Return (x, y) of the center of cell containing provided text 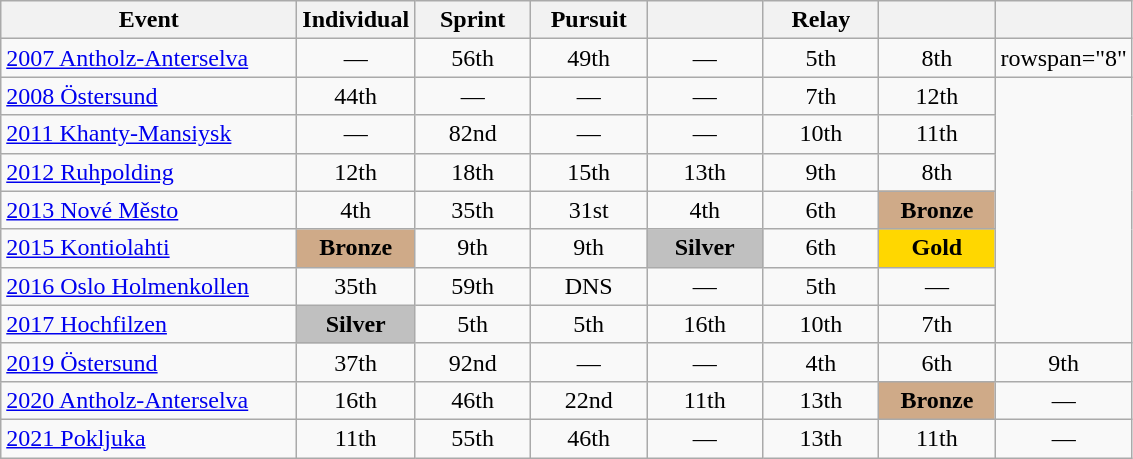
56th (473, 58)
2013 Nové Město (149, 210)
37th (356, 362)
2015 Kontiolahti (149, 248)
Sprint (473, 20)
18th (473, 172)
Relay (821, 20)
Gold (937, 248)
2012 Ruhpolding (149, 172)
Event (149, 20)
31st (589, 210)
82nd (473, 134)
2016 Oslo Holmenkollen (149, 286)
55th (473, 438)
22nd (589, 400)
15th (589, 172)
Pursuit (589, 20)
2011 Khanty-Mansiysk (149, 134)
2007 Antholz-Anterselva (149, 58)
92nd (473, 362)
2017 Hochfilzen (149, 324)
rowspan="8" (1064, 58)
59th (473, 286)
49th (589, 58)
2019 Östersund (149, 362)
2008 Östersund (149, 96)
2021 Pokljuka (149, 438)
2020 Antholz-Anterselva (149, 400)
44th (356, 96)
Individual (356, 20)
DNS (589, 286)
